Return [X, Y] of the center of cell containing provided text 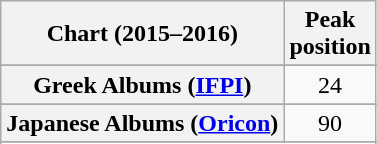
Chart (2015–2016) [142, 34]
Japanese Albums (Oricon) [142, 123]
Greek Albums (IFPI) [142, 85]
24 [330, 85]
Peakposition [330, 34]
90 [330, 123]
